For the text-containing cell, return its midpoint in (X, Y) coordinate format. 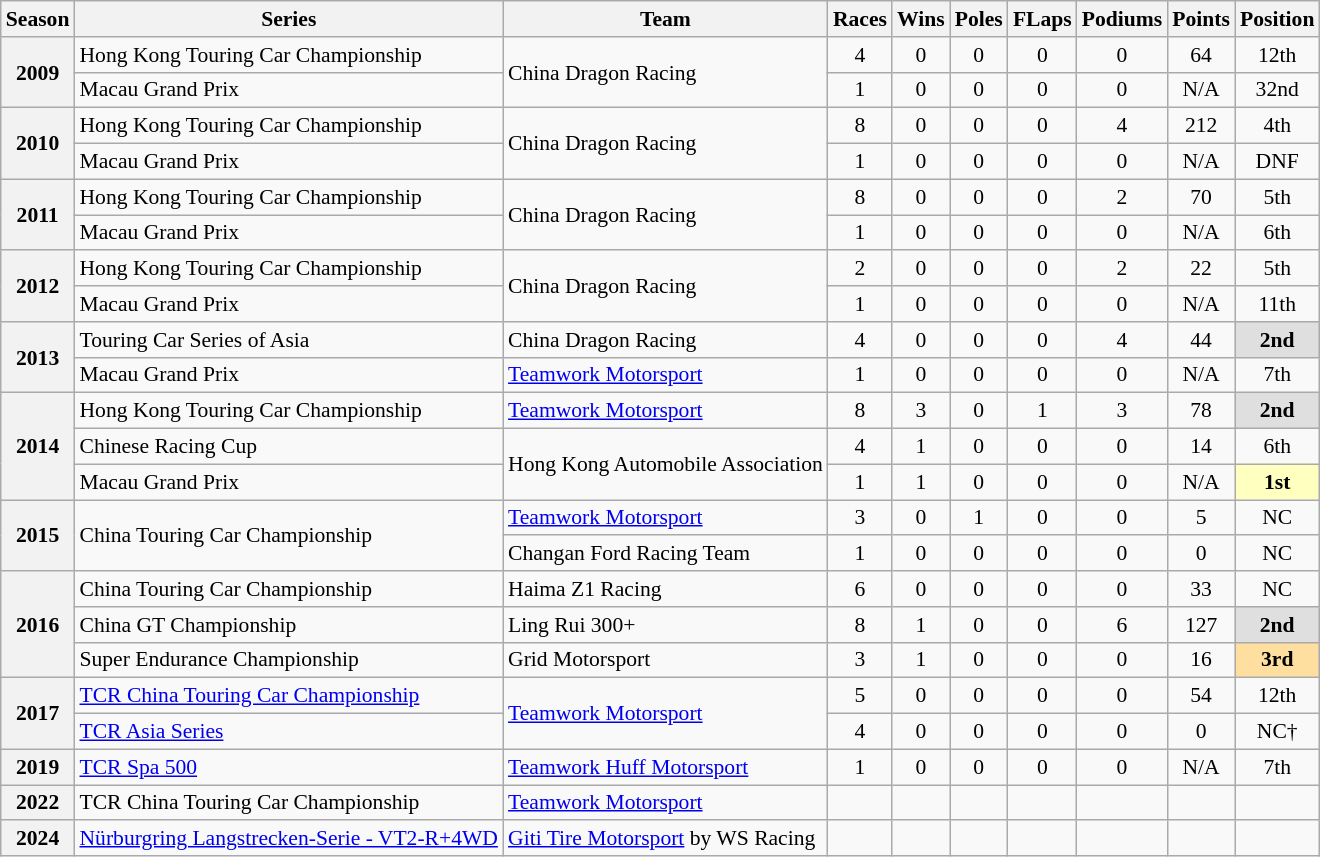
44 (1201, 340)
2015 (38, 536)
Podiums (1122, 19)
33 (1201, 589)
2013 (38, 358)
2014 (38, 446)
TCR Spa 500 (288, 767)
Wins (921, 19)
11th (1277, 304)
Chinese Racing Cup (288, 447)
Haima Z1 Racing (666, 589)
54 (1201, 696)
2012 (38, 286)
Series (288, 19)
Hong Kong Automobile Association (666, 464)
2016 (38, 624)
2017 (38, 714)
Season (38, 19)
1st (1277, 482)
Position (1277, 19)
Nürburgring Langstrecken-Serie - VT2-R+4WD (288, 839)
Ling Rui 300+ (666, 625)
32nd (1277, 90)
2019 (38, 767)
4th (1277, 126)
Poles (979, 19)
Changan Ford Racing Team (666, 554)
2024 (38, 839)
22 (1201, 269)
64 (1201, 55)
Teamwork Huff Motorsport (666, 767)
Super Endurance Championship (288, 660)
NC† (1277, 732)
70 (1201, 197)
78 (1201, 411)
2011 (38, 214)
Giti Tire Motorsport by WS Racing (666, 839)
2009 (38, 72)
China GT Championship (288, 625)
Touring Car Series of Asia (288, 340)
Points (1201, 19)
FLaps (1042, 19)
2010 (38, 144)
3rd (1277, 660)
Team (666, 19)
212 (1201, 126)
16 (1201, 660)
14 (1201, 447)
DNF (1277, 162)
TCR Asia Series (288, 732)
2022 (38, 803)
Grid Motorsport (666, 660)
127 (1201, 625)
Races (860, 19)
